From the cell containing the given text, extract its center point as [X, Y] coordinate. 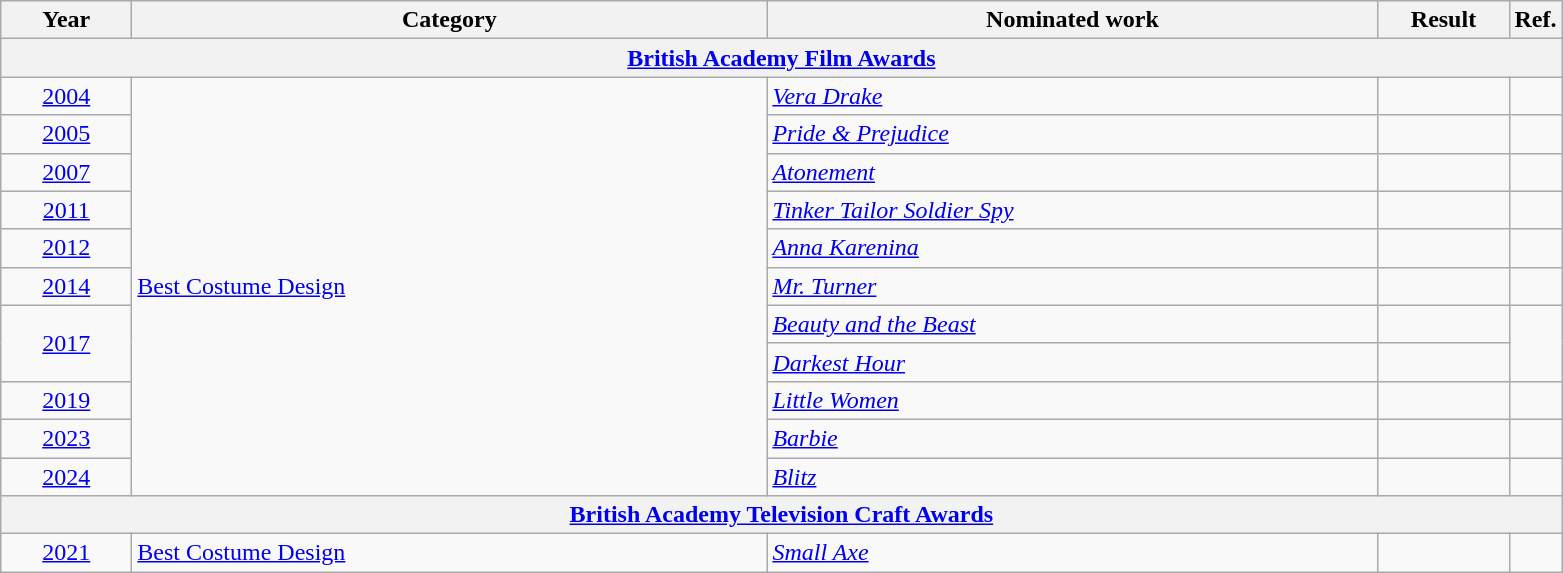
Blitz [1072, 477]
Barbie [1072, 438]
Pride & Prejudice [1072, 134]
Atonement [1072, 172]
Ref. [1536, 20]
Mr. Turner [1072, 286]
Small Axe [1072, 553]
British Academy Film Awards [782, 58]
Tinker Tailor Soldier Spy [1072, 210]
2005 [66, 134]
2019 [66, 400]
Nominated work [1072, 20]
Category [450, 20]
2004 [66, 96]
2023 [66, 438]
2011 [66, 210]
Result [1444, 20]
Anna Karenina [1072, 248]
2017 [66, 343]
2024 [66, 477]
Vera Drake [1072, 96]
2012 [66, 248]
2014 [66, 286]
2021 [66, 553]
British Academy Television Craft Awards [782, 515]
Darkest Hour [1072, 362]
Little Women [1072, 400]
Beauty and the Beast [1072, 324]
Year [66, 20]
2007 [66, 172]
